Pinpoint the cell where the given text exists, returning its [X, Y] midpoint coordinate. 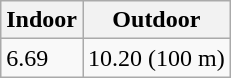
10.20 (100 m) [156, 58]
Outdoor [156, 20]
6.69 [42, 58]
Indoor [42, 20]
